Search for the cell housing the specified text and yield its (x, y) center coordinate. 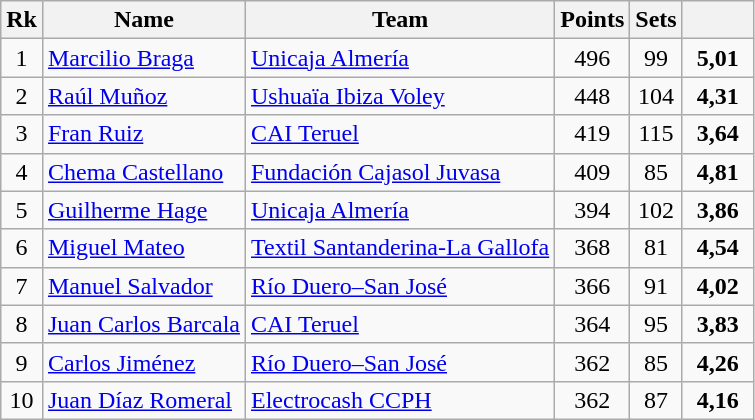
Sets (656, 20)
99 (656, 58)
Fundación Cajasol Juvasa (400, 172)
Juan Díaz Romeral (144, 400)
368 (592, 248)
3 (22, 134)
3,64 (718, 134)
102 (656, 210)
394 (592, 210)
4,31 (718, 96)
Chema Castellano (144, 172)
5 (22, 210)
Name (144, 20)
Points (592, 20)
Marcilio Braga (144, 58)
4,02 (718, 286)
Team (400, 20)
3,83 (718, 324)
104 (656, 96)
3,86 (718, 210)
9 (22, 362)
496 (592, 58)
Electrocash CCPH (400, 400)
364 (592, 324)
Fran Ruiz (144, 134)
7 (22, 286)
366 (592, 286)
4,16 (718, 400)
2 (22, 96)
91 (656, 286)
87 (656, 400)
Guilherme Hage (144, 210)
Raúl Muñoz (144, 96)
4,54 (718, 248)
Carlos Jiménez (144, 362)
115 (656, 134)
95 (656, 324)
Textil Santanderina-La Gallofa (400, 248)
4 (22, 172)
81 (656, 248)
Rk (22, 20)
448 (592, 96)
6 (22, 248)
Manuel Salvador (144, 286)
409 (592, 172)
4,26 (718, 362)
419 (592, 134)
Miguel Mateo (144, 248)
1 (22, 58)
10 (22, 400)
Ushuaïa Ibiza Voley (400, 96)
8 (22, 324)
4,81 (718, 172)
5,01 (718, 58)
Juan Carlos Barcala (144, 324)
